Extract the (X, Y) coordinate from the center of the cell holding the provided text.  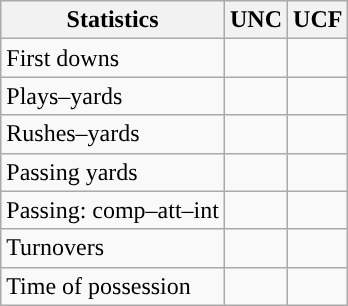
Passing yards (113, 172)
Plays–yards (113, 96)
Time of possession (113, 286)
First downs (113, 58)
UNC (256, 20)
Passing: comp–att–int (113, 210)
UCF (318, 20)
Rushes–yards (113, 134)
Statistics (113, 20)
Turnovers (113, 248)
